For the text-containing cell, return its midpoint in (X, Y) coordinate format. 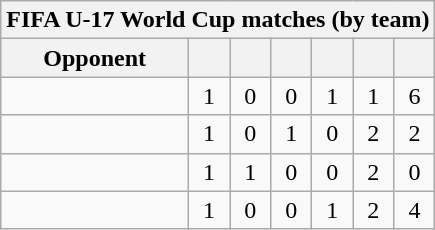
4 (414, 210)
Opponent (95, 58)
FIFA U-17 World Cup matches (by team) (218, 20)
6 (414, 96)
